Determine the [x, y] coordinate at the center of the cell enclosing the given text.  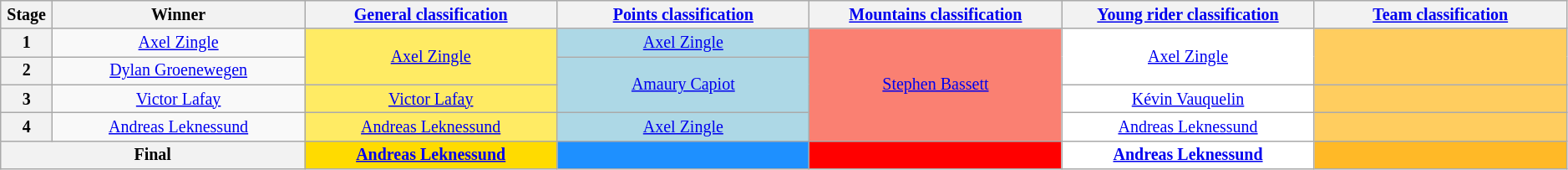
Stage [27, 15]
Team classification [1440, 15]
General classification [431, 15]
Kévin Vauquelin [1188, 99]
Dylan Groenewegen [179, 70]
2 [27, 70]
Young rider classification [1188, 15]
Winner [179, 15]
3 [27, 99]
Stephen Bassett [936, 85]
1 [27, 44]
Mountains classification [936, 15]
4 [27, 127]
Points classification [683, 15]
Final [153, 154]
Amaury Capiot [683, 85]
